Return [X, Y] of the center of cell containing provided text 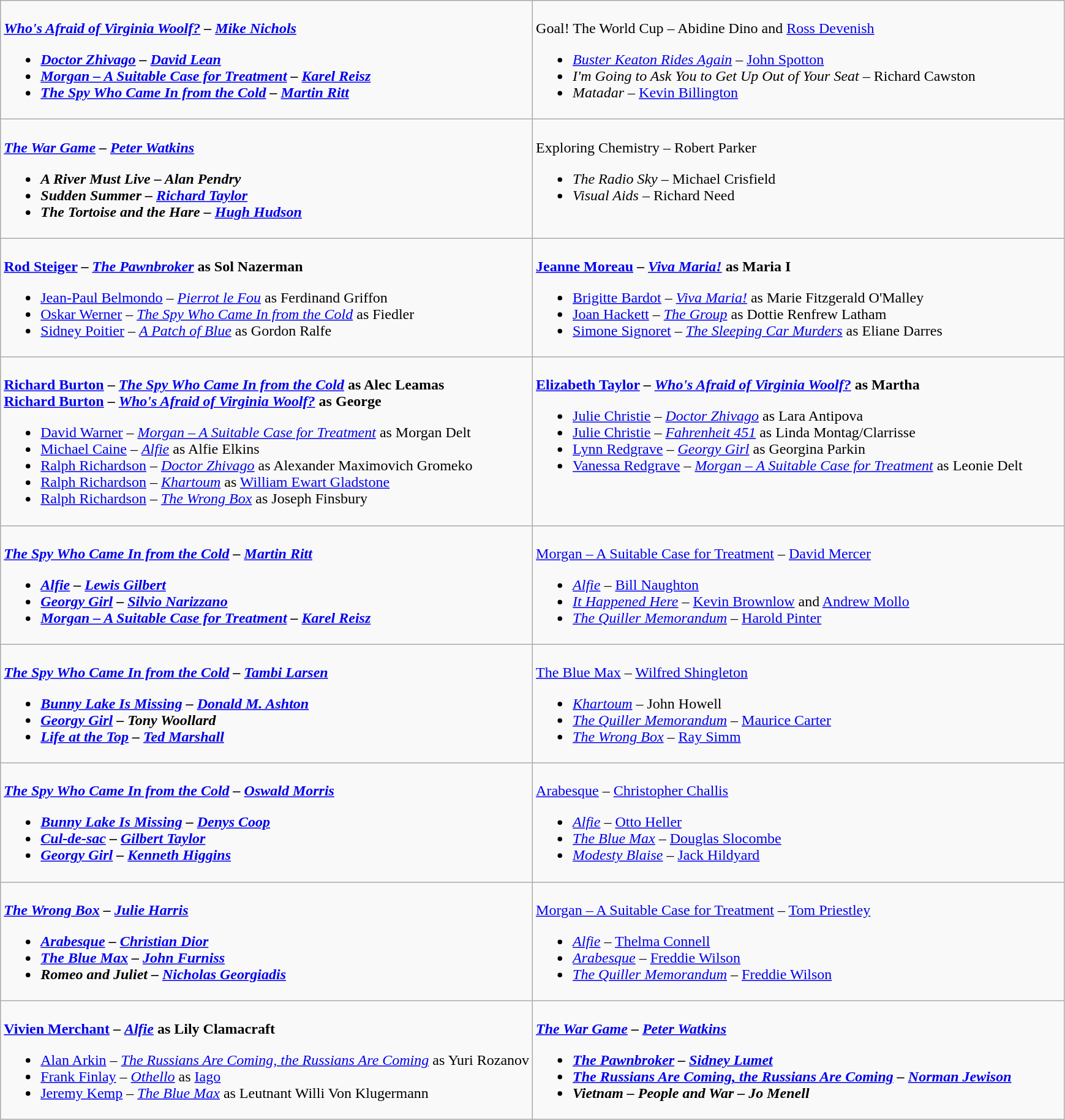
Arabesque – Christopher ChallisAlfie – Otto HellerThe Blue Max – Douglas SlocombeModesty Blaise – Jack Hildyard [799, 822]
The Blue Max – Wilfred ShingletonKhartoum – John HowellThe Quiller Memorandum – Maurice CarterThe Wrong Box – Ray Simm [799, 704]
The Wrong Box – Julie HarrisArabesque – Christian DiorThe Blue Max – John FurnissRomeo and Juliet – Nicholas Georgiadis [267, 941]
The Spy Who Came In from the Cold – Tambi LarsenBunny Lake Is Missing – Donald M. AshtonGeorgy Girl – Tony WoollardLife at the Top – Ted Marshall [267, 704]
The War Game – Peter WatkinsA River Must Live – Alan PendrySudden Summer – Richard TaylorThe Tortoise and the Hare – Hugh Hudson [267, 179]
Morgan – A Suitable Case for Treatment – Tom PriestleyAlfie – Thelma ConnellArabesque – Freddie WilsonThe Quiller Memorandum – Freddie Wilson [799, 941]
Exploring Chemistry – Robert ParkerThe Radio Sky – Michael CrisfieldVisual Aids – Richard Need [799, 179]
The Spy Who Came In from the Cold – Oswald MorrisBunny Lake Is Missing – Denys CoopCul-de-sac – Gilbert TaylorGeorgy Girl – Kenneth Higgins [267, 822]
